Extract the [X, Y] coordinate from the center of the cell holding the provided text.  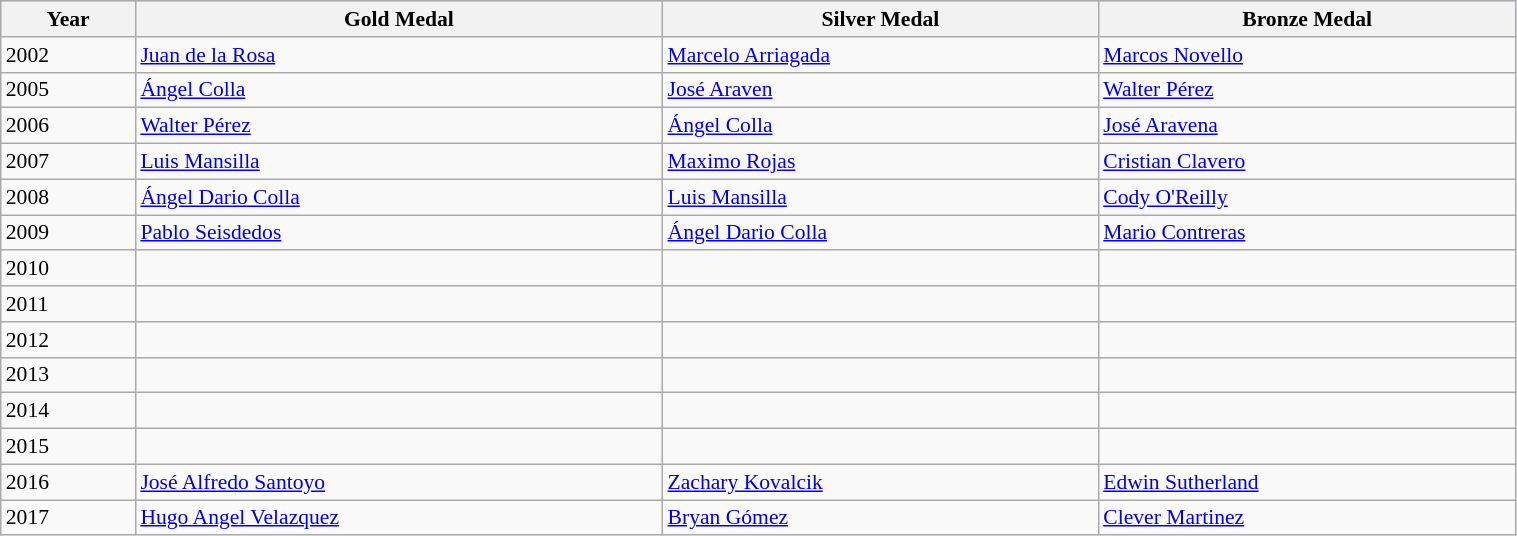
2015 [68, 447]
Silver Medal [881, 19]
Cody O'Reilly [1307, 197]
2014 [68, 411]
Juan de la Rosa [398, 55]
Pablo Seisdedos [398, 233]
2009 [68, 233]
2012 [68, 340]
2017 [68, 518]
Hugo Angel Velazquez [398, 518]
Mario Contreras [1307, 233]
José Aravena [1307, 126]
2016 [68, 482]
2013 [68, 375]
Cristian Clavero [1307, 162]
Bronze Medal [1307, 19]
Marcelo Arriagada [881, 55]
Zachary Kovalcik [881, 482]
Gold Medal [398, 19]
2002 [68, 55]
Bryan Gómez [881, 518]
2007 [68, 162]
2005 [68, 90]
2011 [68, 304]
José Alfredo Santoyo [398, 482]
Edwin Sutherland [1307, 482]
2010 [68, 269]
Clever Martinez [1307, 518]
Maximo Rojas [881, 162]
Marcos Novello [1307, 55]
José Araven [881, 90]
2006 [68, 126]
2008 [68, 197]
Year [68, 19]
